Pinpoint the cell where the given text exists, returning its (X, Y) midpoint coordinate. 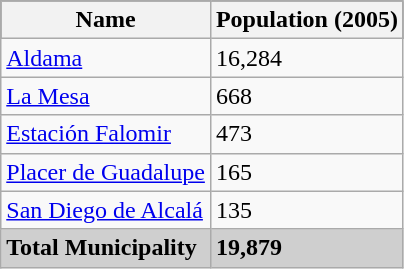
Aldama (106, 58)
Total Municipality (106, 248)
Name (106, 20)
La Mesa (106, 96)
165 (306, 172)
Estación Falomir (106, 134)
135 (306, 210)
473 (306, 134)
16,284 (306, 58)
19,879 (306, 248)
668 (306, 96)
Placer de Guadalupe (106, 172)
Population (2005) (306, 20)
San Diego de Alcalá (106, 210)
